Extract the (X, Y) coordinate from the center of the cell holding the provided text.  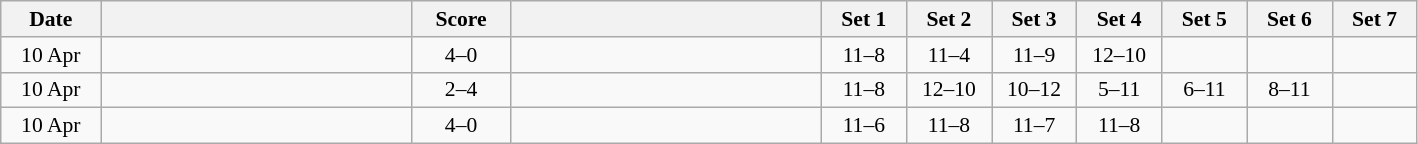
Set 1 (864, 19)
Set 3 (1034, 19)
Date (51, 19)
11–4 (948, 55)
Set 7 (1374, 19)
Set 6 (1290, 19)
Set 2 (948, 19)
2–4 (461, 90)
5–11 (1120, 90)
Score (461, 19)
11–7 (1034, 126)
8–11 (1290, 90)
11–6 (864, 126)
Set 5 (1204, 19)
Set 4 (1120, 19)
6–11 (1204, 90)
10–12 (1034, 90)
11–9 (1034, 55)
